Provide the [X, Y] coordinate of the cell's center where the given text is located.  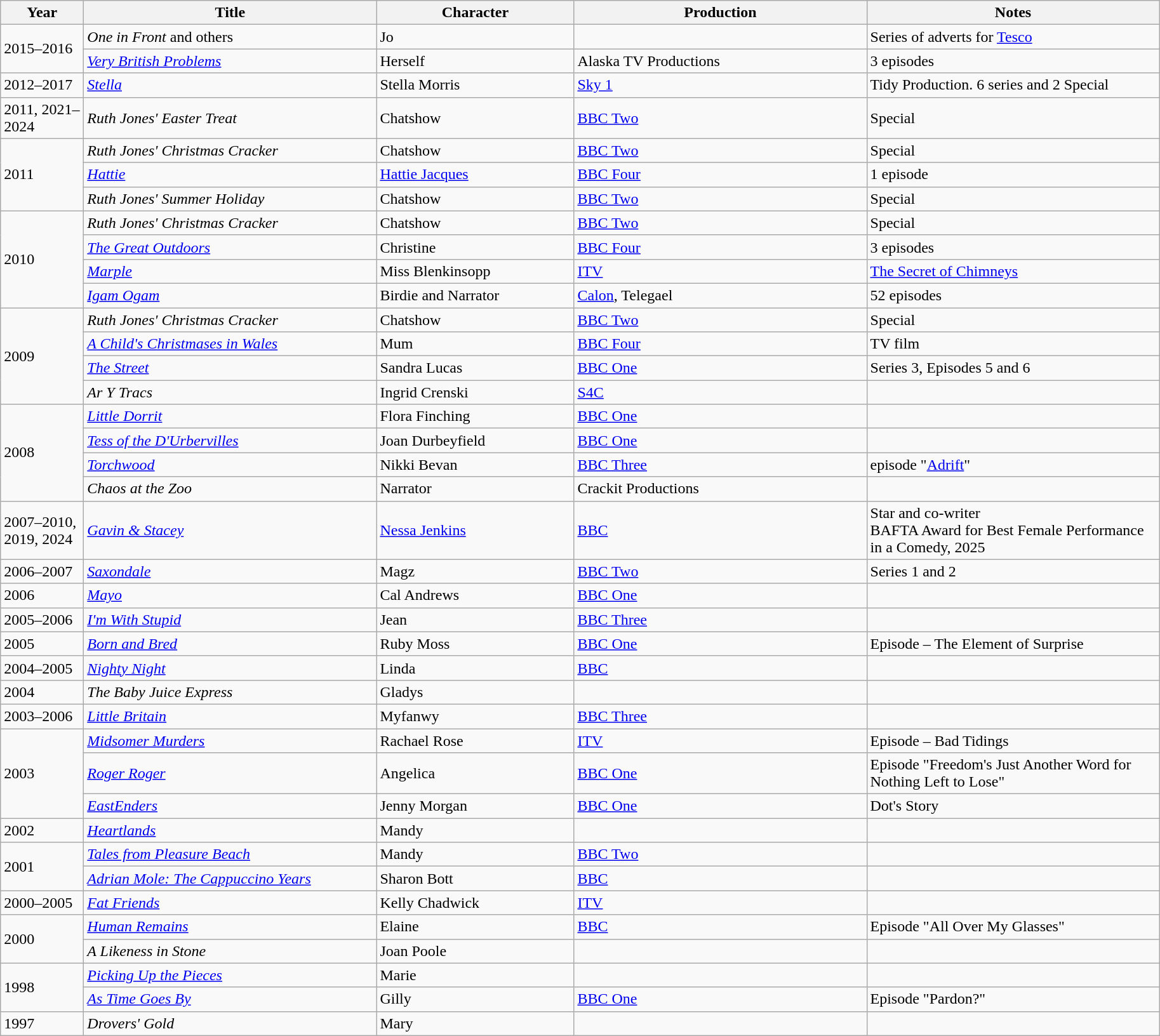
2010 [42, 259]
Tess of the D'Urbervilles [230, 441]
Episode – The Element of Surprise [1013, 644]
Mayo [230, 595]
Nighty Night [230, 668]
Kelly Chadwick [475, 903]
Cal Andrews [475, 595]
Saxondale [230, 571]
Christine [475, 247]
Midsomer Murders [230, 741]
One in Front and others [230, 37]
Tidy Production. 6 series and 2 Special [1013, 85]
2015–2016 [42, 49]
Marie [475, 975]
Mary [475, 1023]
S4C [720, 392]
Adrian Mole: The Cappuccino Years [230, 879]
2005 [42, 644]
Sharon Bott [475, 879]
Very British Problems [230, 61]
Title [230, 13]
2003 [42, 773]
Nikki Bevan [475, 465]
Nessa Jenkins [475, 530]
1 episode [1013, 175]
Magz [475, 571]
Sky 1 [720, 85]
Chaos at the Zoo [230, 489]
The Secret of Chimneys [1013, 271]
2002 [42, 830]
Herself [475, 61]
Joan Durbeyfield [475, 441]
The Great Outdoors [230, 247]
2009 [42, 355]
2011 [42, 175]
Series 3, Episodes 5 and 6 [1013, 368]
The Baby Juice Express [230, 692]
2011, 2021–2024 [42, 118]
Myfanwy [475, 716]
Crackit Productions [720, 489]
A Child's Christmases in Wales [230, 344]
Series of adverts for Tesco [1013, 37]
Ar Y Tracs [230, 392]
Episode – Bad Tidings [1013, 741]
2004 [42, 692]
Drovers' Gold [230, 1023]
2012–2017 [42, 85]
Roger Roger [230, 773]
Ruby Moss [475, 644]
2008 [42, 453]
Gladys [475, 692]
Production [720, 13]
Born and Bred [230, 644]
Heartlands [230, 830]
Marple [230, 271]
2006–2007 [42, 571]
Gilly [475, 999]
Jenny Morgan [475, 806]
Elaine [475, 927]
EastEnders [230, 806]
2003–2006 [42, 716]
Episode "Freedom's Just Another Word for Nothing Left to Lose" [1013, 773]
2006 [42, 595]
Character [475, 13]
2005–2006 [42, 620]
Star and co-writerBAFTA Award for Best Female Performance in a Comedy, 2025 [1013, 530]
As Time Goes By [230, 999]
Notes [1013, 13]
Angelica [475, 773]
Rachael Rose [475, 741]
Hattie Jacques [475, 175]
Year [42, 13]
Birdie and Narrator [475, 295]
A Likeness in Stone [230, 951]
Hattie [230, 175]
Human Remains [230, 927]
Alaska TV Productions [720, 61]
Dot's Story [1013, 806]
Ruth Jones' Summer Holiday [230, 199]
Episode "All Over My Glasses" [1013, 927]
52 episodes [1013, 295]
Stella [230, 85]
Series 1 and 2 [1013, 571]
TV film [1013, 344]
Stella Morris [475, 85]
Linda [475, 668]
2000 [42, 939]
Mum [475, 344]
1998 [42, 987]
Narrator [475, 489]
The Street [230, 368]
2007–2010, 2019, 2024 [42, 530]
Miss Blenkinsopp [475, 271]
I'm With Stupid [230, 620]
Calon, Telegael [720, 295]
Picking Up the Pieces [230, 975]
2004–2005 [42, 668]
Fat Friends [230, 903]
Little Britain [230, 716]
Torchwood [230, 465]
Jo [475, 37]
Jean [475, 620]
2001 [42, 867]
Little Dorrit [230, 416]
Gavin & Stacey [230, 530]
2000–2005 [42, 903]
Sandra Lucas [475, 368]
Flora Finching [475, 416]
1997 [42, 1023]
Ingrid Crenski [475, 392]
episode "Adrift" [1013, 465]
Episode "Pardon?" [1013, 999]
Ruth Jones' Easter Treat [230, 118]
Joan Poole [475, 951]
Tales from Pleasure Beach [230, 854]
Igam Ogam [230, 295]
